Capture the cell that displays the provided text and extract its [x, y] central coordinate. 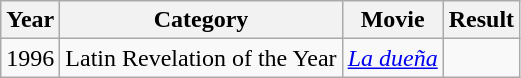
Result [481, 20]
La dueña [392, 58]
Year [30, 20]
Latin Revelation of the Year [201, 58]
Category [201, 20]
Movie [392, 20]
1996 [30, 58]
